Detect which cell encompasses the target text, then output its (x, y) center coordinate. 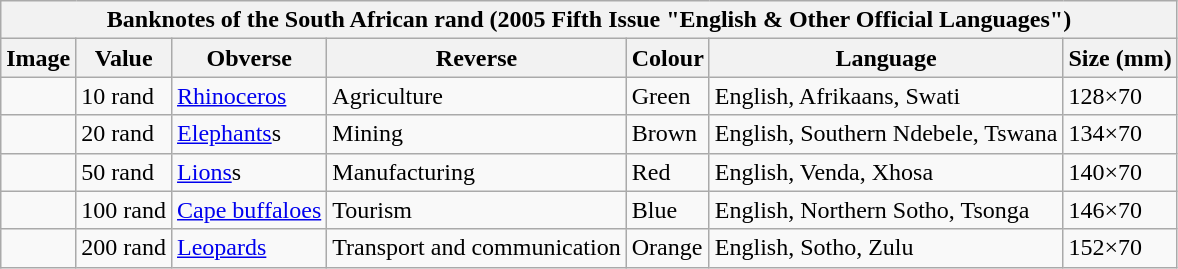
20 rand (124, 134)
146×70 (1120, 210)
200 rand (124, 248)
Manufacturing (476, 172)
English, Sotho, Zulu (886, 248)
Cape buffaloes (250, 210)
128×70 (1120, 96)
Language (886, 58)
Lionss (250, 172)
Banknotes of the South African rand (2005 Fifth Issue "English & Other Official Languages") (589, 20)
Brown (668, 134)
Image (38, 58)
Colour (668, 58)
Mining (476, 134)
Reverse (476, 58)
Tourism (476, 210)
Orange (668, 248)
English, Afrikaans, Swati (886, 96)
Red (668, 172)
English, Venda, Xhosa (886, 172)
English, Southern Ndebele, Tswana (886, 134)
10 rand (124, 96)
140×70 (1120, 172)
Size (mm) (1120, 58)
Value (124, 58)
Green (668, 96)
50 rand (124, 172)
English, Northern Sotho, Tsonga (886, 210)
Blue (668, 210)
Rhinoceros (250, 96)
100 rand (124, 210)
152×70 (1120, 248)
Elephantss (250, 134)
Transport and communication (476, 248)
134×70 (1120, 134)
Obverse (250, 58)
Agriculture (476, 96)
Leopards (250, 248)
